For the text-containing cell, return its midpoint in (X, Y) coordinate format. 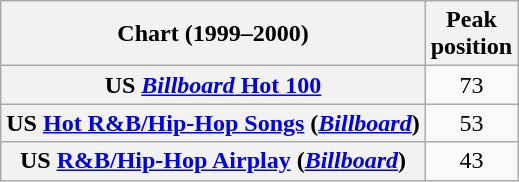
US R&B/Hip-Hop Airplay (Billboard) (213, 161)
Peakposition (471, 34)
43 (471, 161)
53 (471, 123)
73 (471, 85)
US Hot R&B/Hip-Hop Songs (Billboard) (213, 123)
Chart (1999–2000) (213, 34)
US Billboard Hot 100 (213, 85)
